Pinpoint the cell where the given text exists, returning its (x, y) midpoint coordinate. 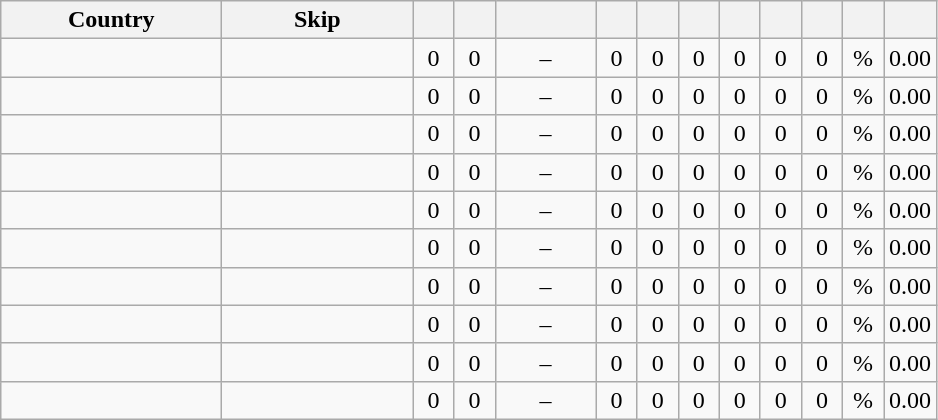
Country (112, 20)
Skip (318, 20)
